Return [X, Y] of the center of cell containing provided text 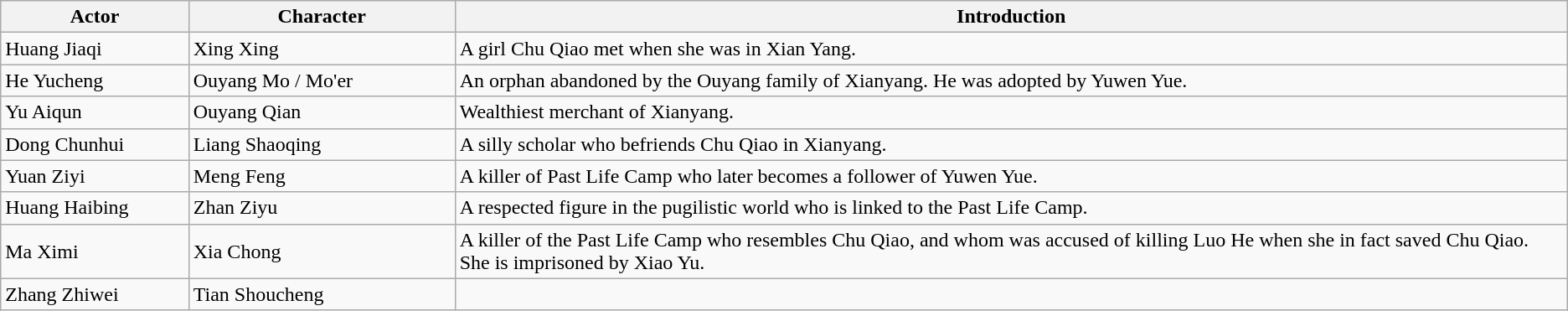
He Yucheng [95, 80]
Introduction [1011, 17]
Huang Haibing [95, 208]
Xia Chong [322, 251]
Huang Jiaqi [95, 49]
Wealthiest merchant of Xianyang. [1011, 112]
Ouyang Mo / Mo'er [322, 80]
Actor [95, 17]
Xing Xing [322, 49]
Zhang Zhiwei [95, 294]
Yu Aiqun [95, 112]
A respected figure in the pugilistic world who is linked to the Past Life Camp. [1011, 208]
Ma Ximi [95, 251]
Tian Shoucheng [322, 294]
Zhan Ziyu [322, 208]
Yuan Ziyi [95, 176]
Liang Shaoqing [322, 144]
Dong Chunhui [95, 144]
Character [322, 17]
Meng Feng [322, 176]
A killer of Past Life Camp who later becomes a follower of Yuwen Yue. [1011, 176]
A girl Chu Qiao met when she was in Xian Yang. [1011, 49]
Ouyang Qian [322, 112]
An orphan abandoned by the Ouyang family of Xianyang. He was adopted by Yuwen Yue. [1011, 80]
A silly scholar who befriends Chu Qiao in Xianyang. [1011, 144]
